Detect which cell encompasses the target text, then output its [X, Y] center coordinate. 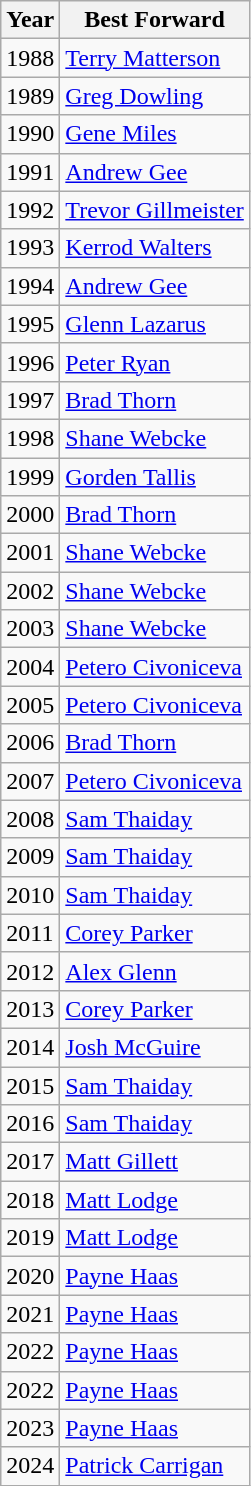
Gene Miles [154, 134]
1988 [30, 58]
2002 [30, 591]
2019 [30, 1238]
2001 [30, 553]
Best Forward [154, 20]
Kerrod Walters [154, 248]
2023 [30, 1428]
2010 [30, 895]
2008 [30, 819]
2012 [30, 971]
Trevor Gillmeister [154, 210]
2009 [30, 857]
Greg Dowling [154, 96]
2018 [30, 1200]
1996 [30, 362]
2005 [30, 705]
Year [30, 20]
1999 [30, 477]
2006 [30, 743]
2003 [30, 629]
Alex Glenn [154, 971]
Matt Gillett [154, 1162]
1995 [30, 324]
Josh McGuire [154, 1047]
2024 [30, 1466]
Terry Matterson [154, 58]
Gorden Tallis [154, 477]
1993 [30, 248]
2021 [30, 1314]
2020 [30, 1276]
2013 [30, 1009]
1989 [30, 96]
1991 [30, 172]
2016 [30, 1124]
Peter Ryan [154, 362]
Glenn Lazarus [154, 324]
2014 [30, 1047]
2015 [30, 1085]
Patrick Carrigan [154, 1466]
2011 [30, 933]
1997 [30, 400]
2000 [30, 515]
1994 [30, 286]
2007 [30, 781]
1998 [30, 438]
2004 [30, 667]
1992 [30, 210]
2017 [30, 1162]
1990 [30, 134]
